For the text-containing cell, return its midpoint in (X, Y) coordinate format. 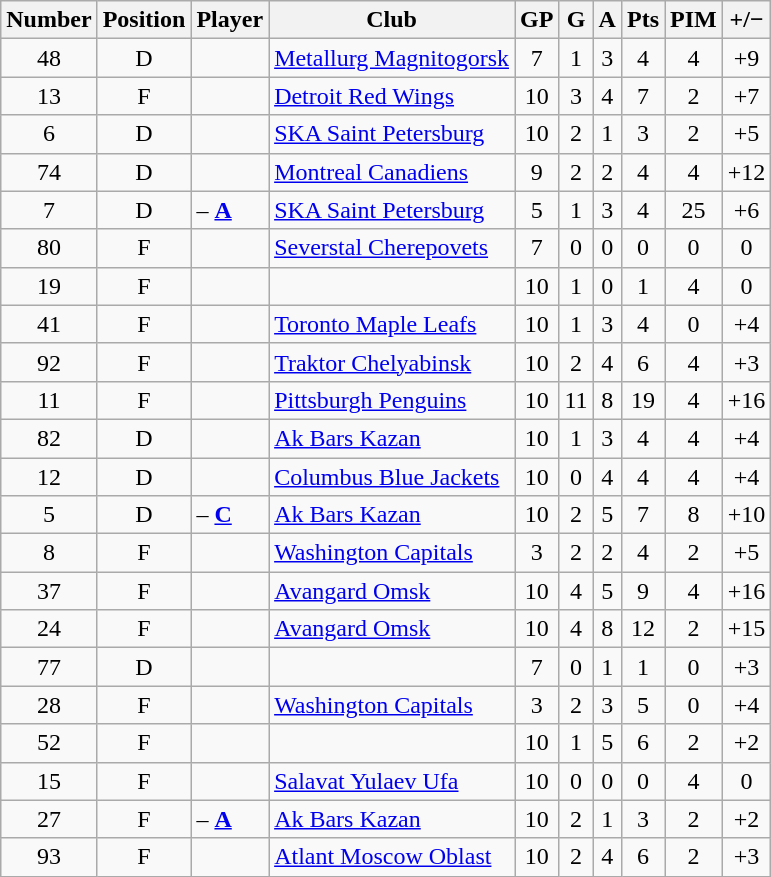
+12 (746, 172)
+9 (746, 58)
41 (49, 324)
Number (49, 20)
Metallurg Magnitogorsk (392, 58)
93 (49, 857)
+7 (746, 96)
Position (144, 20)
Traktor Chelyabinsk (392, 362)
Pittsburgh Penguins (392, 400)
Toronto Maple Leafs (392, 324)
92 (49, 362)
A (607, 20)
Atlant Moscow Oblast (392, 857)
80 (49, 248)
Montreal Canadiens (392, 172)
13 (49, 96)
+6 (746, 210)
Salavat Yulaev Ufa (392, 781)
52 (49, 743)
24 (49, 629)
Severstal Cherepovets (392, 248)
G (576, 20)
+10 (746, 515)
74 (49, 172)
37 (49, 591)
Detroit Red Wings (392, 96)
– C (230, 515)
77 (49, 667)
27 (49, 819)
Columbus Blue Jackets (392, 477)
15 (49, 781)
28 (49, 705)
GP (537, 20)
Club (392, 20)
+/− (746, 20)
Player (230, 20)
PIM (694, 20)
25 (694, 210)
+15 (746, 629)
82 (49, 438)
Pts (642, 20)
48 (49, 58)
